Detect which cell encompasses the target text, then output its [X, Y] center coordinate. 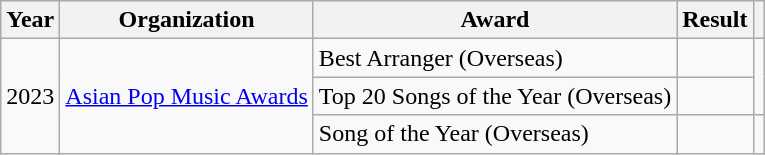
Award [494, 20]
Result [715, 20]
Asian Pop Music Awards [187, 96]
Song of the Year (Overseas) [494, 134]
Organization [187, 20]
2023 [30, 96]
Best Arranger (Overseas) [494, 58]
Year [30, 20]
Top 20 Songs of the Year (Overseas) [494, 96]
